Extract the (x, y) coordinate from the center of the cell holding the provided text.  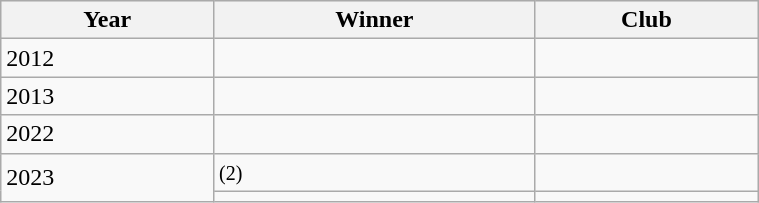
2022 (108, 134)
2012 (108, 58)
2023 (108, 178)
Year (108, 20)
2013 (108, 96)
Club (646, 20)
(2) (374, 172)
Winner (374, 20)
